Identify which cell holds the provided text, then report its (X, Y) central coordinate. 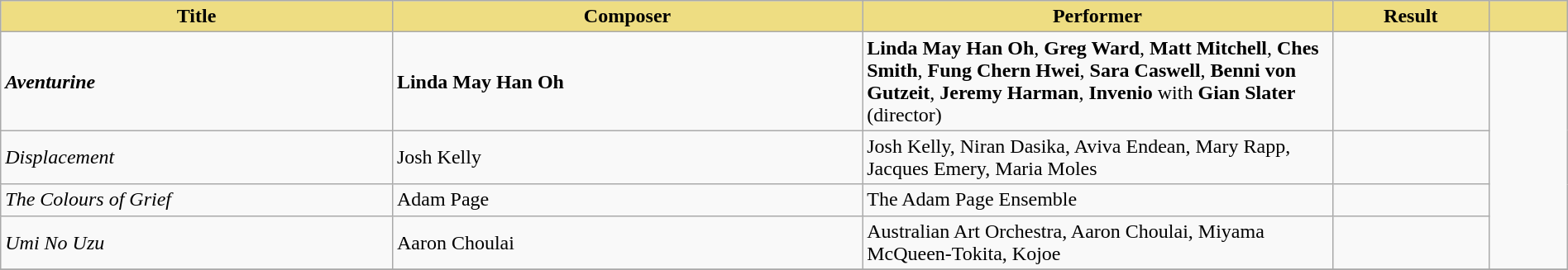
Title (197, 17)
Aventurine (197, 81)
Josh Kelly, Niran Dasika, Aviva Endean, Mary Rapp, Jacques Emery, Maria Moles (1097, 157)
Displacement (197, 157)
Performer (1097, 17)
Aaron Choulai (627, 243)
The Colours of Grief (197, 200)
Umi No Uzu (197, 243)
Australian Art Orchestra, Aaron Choulai, Miyama McQueen-Tokita, Kojoe (1097, 243)
Result (1411, 17)
The Adam Page Ensemble (1097, 200)
Linda May Han Oh (627, 81)
Composer (627, 17)
Josh Kelly (627, 157)
Adam Page (627, 200)
